Find where the given text appears and provide that cell's center as [X, Y] coordinate. 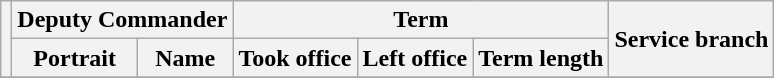
Portrait [75, 58]
Name [186, 58]
Term [421, 20]
Took office [295, 58]
Left office [415, 58]
Service branch [692, 39]
Term length [541, 58]
Deputy Commander [122, 20]
